Extract the [X, Y] coordinate from the center of the cell holding the provided text.  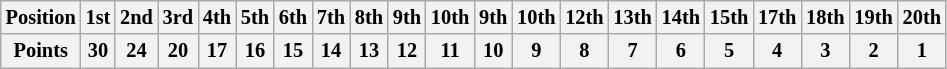
14th [681, 17]
6 [681, 51]
5 [729, 51]
17th [777, 17]
3rd [178, 17]
19th [873, 17]
8 [584, 51]
10 [493, 51]
30 [98, 51]
16 [255, 51]
2 [873, 51]
1 [922, 51]
12th [584, 17]
18th [825, 17]
15th [729, 17]
15 [293, 51]
2nd [136, 17]
8th [369, 17]
Points [41, 51]
13th [633, 17]
20 [178, 51]
5th [255, 17]
6th [293, 17]
7 [633, 51]
24 [136, 51]
7th [331, 17]
11 [450, 51]
14 [331, 51]
9 [536, 51]
17 [217, 51]
12 [407, 51]
13 [369, 51]
4 [777, 51]
3 [825, 51]
Position [41, 17]
1st [98, 17]
4th [217, 17]
20th [922, 17]
